Locate the cell with the specified text and output its (x, y) center coordinate. 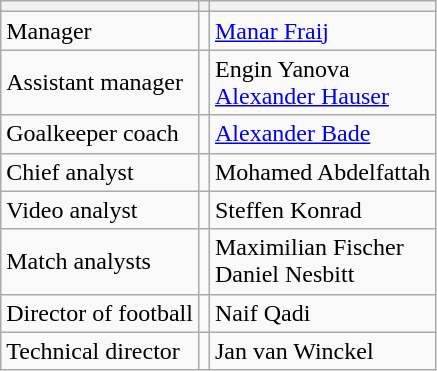
Steffen Konrad (322, 210)
Manager (100, 31)
Mohamed Abdelfattah (322, 172)
Maximilian Fischer Daniel Nesbitt (322, 262)
Goalkeeper coach (100, 134)
Video analyst (100, 210)
Engin Yanova Alexander Hauser (322, 82)
Match analysts (100, 262)
Alexander Bade (322, 134)
Chief analyst (100, 172)
Technical director (100, 351)
Manar Fraij (322, 31)
Assistant manager (100, 82)
Director of football (100, 313)
Naif Qadi (322, 313)
Jan van Winckel (322, 351)
